For the text-containing cell, return its midpoint in [x, y] coordinate format. 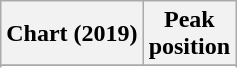
Peakposition [189, 34]
Chart (2019) [72, 34]
